Capture the cell that displays the provided text and extract its (X, Y) central coordinate. 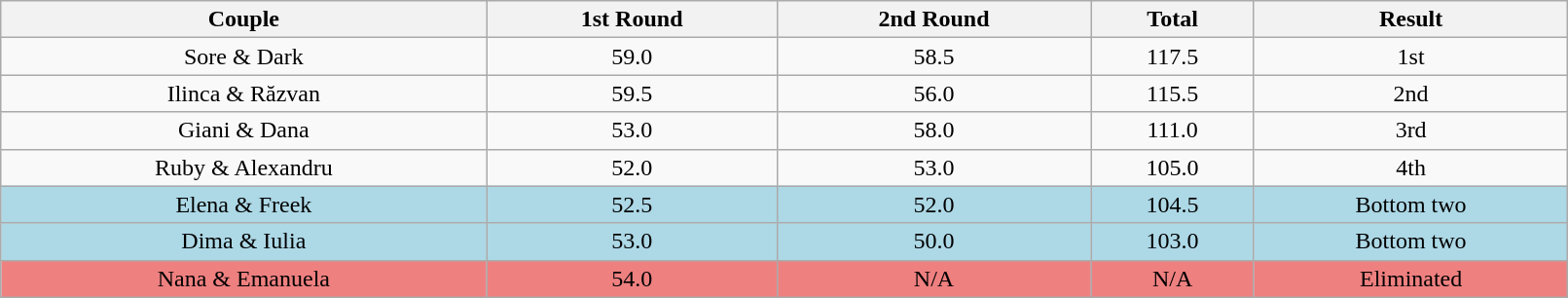
Sore & Dark (243, 56)
Result (1410, 19)
Couple (243, 19)
52.5 (632, 205)
Eliminated (1410, 279)
103.0 (1173, 242)
59.0 (632, 56)
1st (1410, 56)
111.0 (1173, 130)
Total (1173, 19)
Ruby & Alexandru (243, 168)
50.0 (933, 242)
Giani & Dana (243, 130)
Nana & Emanuela (243, 279)
104.5 (1173, 205)
4th (1410, 168)
105.0 (1173, 168)
Elena & Freek (243, 205)
58.5 (933, 56)
59.5 (632, 93)
56.0 (933, 93)
Dima & Iulia (243, 242)
1st Round (632, 19)
117.5 (1173, 56)
58.0 (933, 130)
2nd Round (933, 19)
3rd (1410, 130)
Ilinca & Răzvan (243, 93)
115.5 (1173, 93)
54.0 (632, 279)
2nd (1410, 93)
